Detect which cell encompasses the target text, then output its (X, Y) center coordinate. 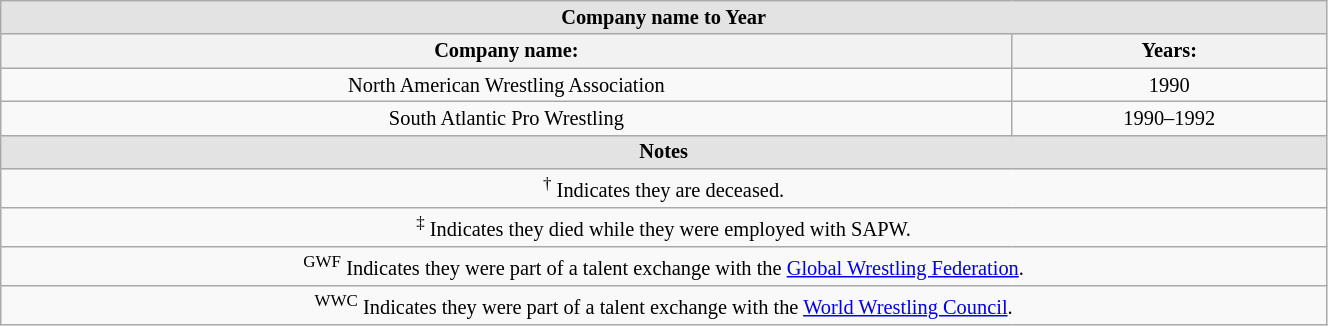
† Indicates they are deceased. (664, 188)
Company name to Year (664, 17)
Company name: (506, 51)
‡ Indicates they died while they were employed with SAPW. (664, 228)
1990–1992 (1169, 118)
WWC Indicates they were part of a talent exchange with the World Wrestling Council. (664, 304)
1990 (1169, 85)
North American Wrestling Association (506, 85)
Notes (664, 152)
Years: (1169, 51)
GWF Indicates they were part of a talent exchange with the Global Wrestling Federation. (664, 266)
South Atlantic Pro Wrestling (506, 118)
